Extract the (x, y) coordinate from the center of the cell holding the provided text.  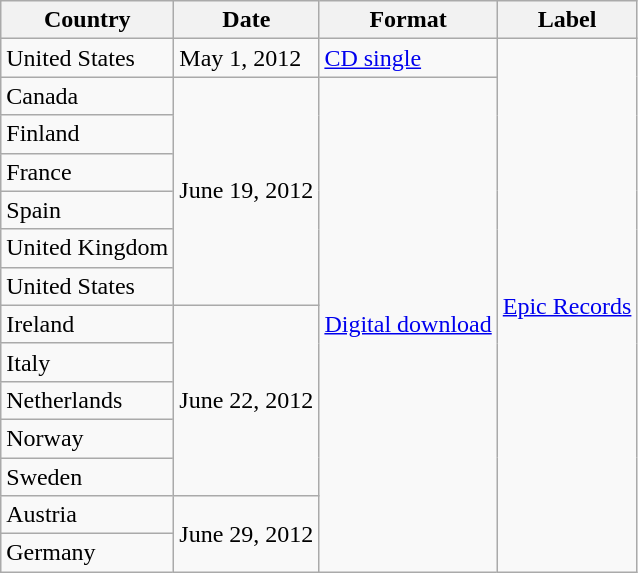
Epic Records (567, 306)
Finland (88, 134)
Norway (88, 438)
France (88, 172)
Spain (88, 210)
Format (408, 20)
May 1, 2012 (246, 58)
Date (246, 20)
United Kingdom (88, 248)
Ireland (88, 324)
Sweden (88, 477)
CD single (408, 58)
Italy (88, 362)
June 19, 2012 (246, 191)
Digital download (408, 324)
Germany (88, 553)
Country (88, 20)
Canada (88, 96)
June 29, 2012 (246, 534)
June 22, 2012 (246, 400)
Label (567, 20)
Netherlands (88, 400)
Austria (88, 515)
